Output the [x, y] coordinate of the center of the cell containing the given text.  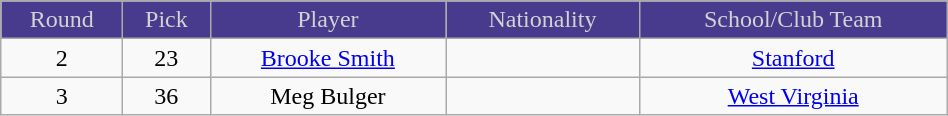
Round [62, 20]
Stanford [793, 58]
36 [166, 96]
2 [62, 58]
West Virginia [793, 96]
23 [166, 58]
3 [62, 96]
School/Club Team [793, 20]
Brooke Smith [328, 58]
Player [328, 20]
Nationality [542, 20]
Pick [166, 20]
Meg Bulger [328, 96]
